Detect which cell encompasses the target text, then output its [X, Y] center coordinate. 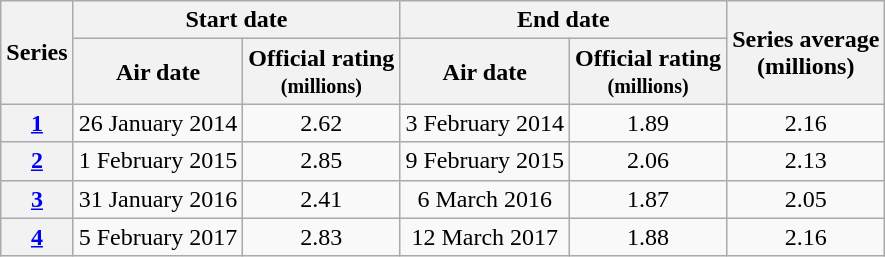
1.88 [648, 237]
Series [37, 52]
6 March 2016 [485, 199]
2.83 [322, 237]
3 [37, 199]
2.05 [806, 199]
4 [37, 237]
2 [37, 161]
Series average(millions) [806, 52]
2.62 [322, 123]
2.41 [322, 199]
9 February 2015 [485, 161]
1.89 [648, 123]
26 January 2014 [158, 123]
Start date [236, 20]
31 January 2016 [158, 199]
1.87 [648, 199]
End date [564, 20]
2.13 [806, 161]
3 February 2014 [485, 123]
1 [37, 123]
1 February 2015 [158, 161]
2.85 [322, 161]
12 March 2017 [485, 237]
5 February 2017 [158, 237]
2.06 [648, 161]
